Provide the (x, y) coordinate of the cell's center where the given text is located.  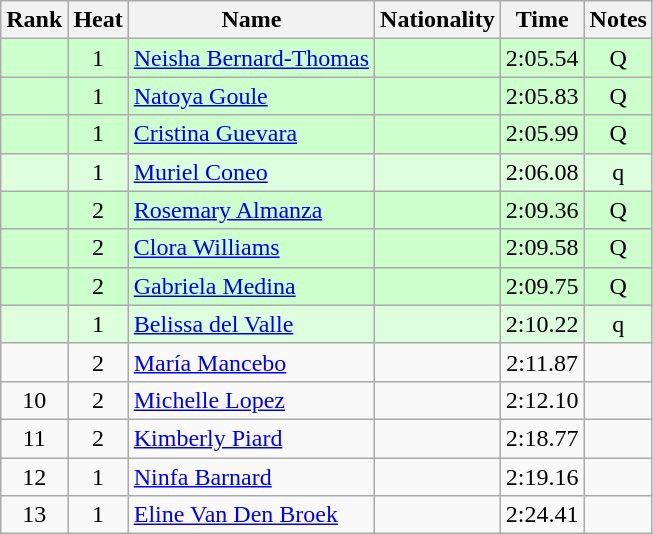
2:18.77 (542, 438)
Eline Van Den Broek (251, 515)
Clora Williams (251, 248)
2:05.99 (542, 134)
Rosemary Almanza (251, 210)
2:06.08 (542, 172)
Name (251, 20)
12 (34, 477)
María Mancebo (251, 362)
2:09.58 (542, 248)
Neisha Bernard-Thomas (251, 58)
Natoya Goule (251, 96)
Time (542, 20)
2:24.41 (542, 515)
Heat (98, 20)
2:19.16 (542, 477)
10 (34, 400)
2:05.83 (542, 96)
Notes (618, 20)
Kimberly Piard (251, 438)
Nationality (438, 20)
Ninfa Barnard (251, 477)
Cristina Guevara (251, 134)
11 (34, 438)
2:11.87 (542, 362)
Michelle Lopez (251, 400)
2:12.10 (542, 400)
13 (34, 515)
Gabriela Medina (251, 286)
2:10.22 (542, 324)
Rank (34, 20)
Muriel Coneo (251, 172)
Belissa del Valle (251, 324)
2:09.75 (542, 286)
2:05.54 (542, 58)
2:09.36 (542, 210)
